Search for the cell housing the specified text and yield its [X, Y] center coordinate. 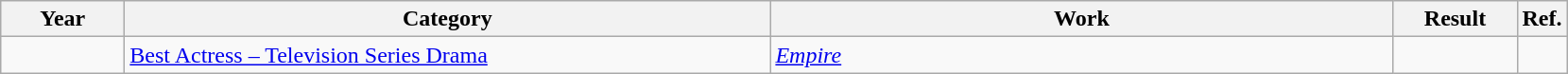
Best Actress – Television Series Drama [448, 55]
Empire [1081, 55]
Work [1081, 19]
Category [448, 19]
Year [62, 19]
Ref. [1542, 19]
Result [1456, 19]
